Return (x, y) of the center of cell containing provided text 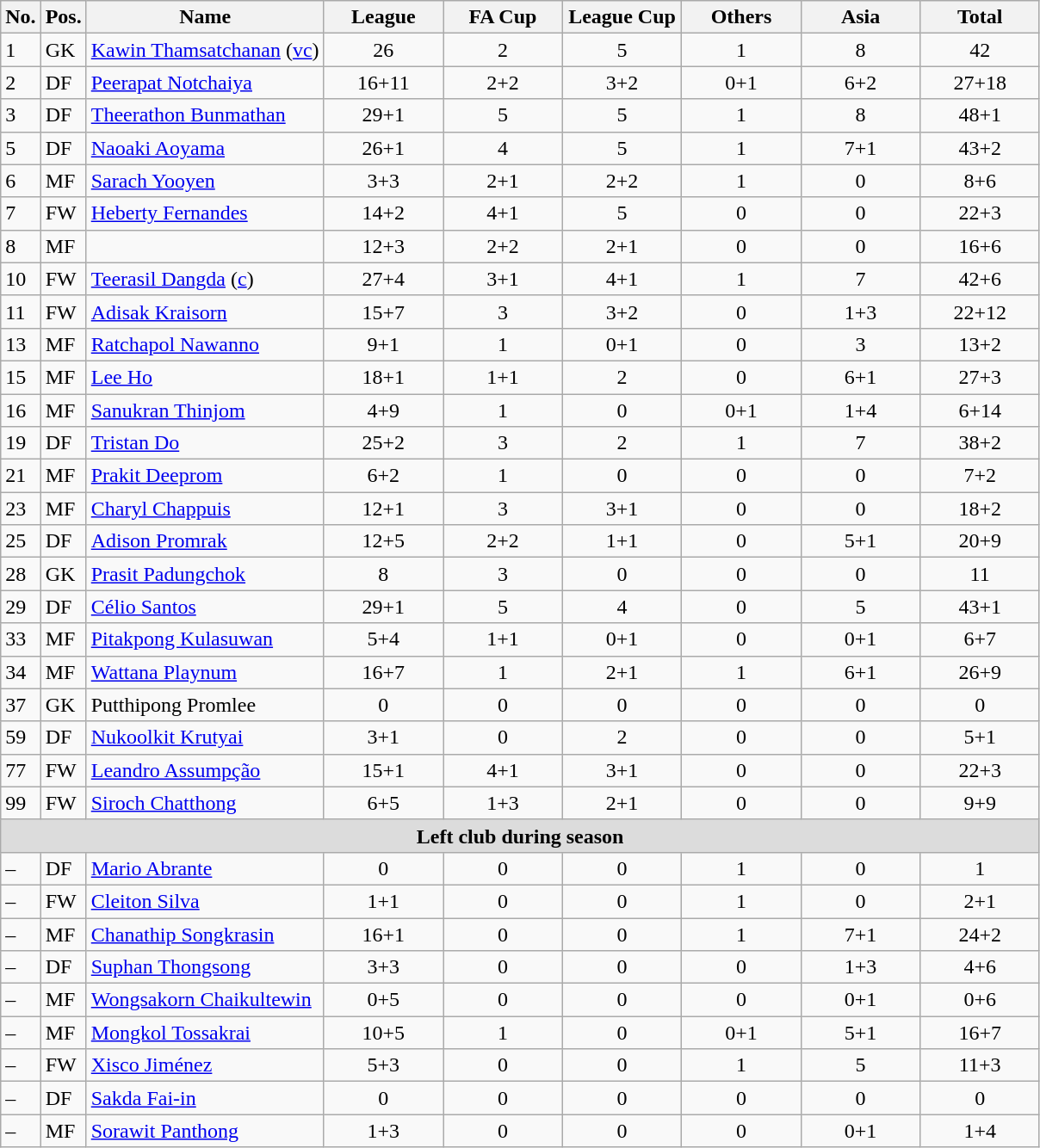
16+11 (384, 83)
Lee Ho (205, 377)
Heberty Fernandes (205, 213)
23 (21, 509)
Xisco Jiménez (205, 1065)
Célio Santos (205, 607)
10+5 (384, 1033)
Sakda Fai-in (205, 1098)
Wattana Playnum (205, 672)
League Cup (622, 17)
29 (21, 607)
Pitakpong Kulasuwan (205, 639)
11+3 (980, 1065)
Sorawit Panthong (205, 1131)
48+1 (980, 115)
99 (21, 803)
43+2 (980, 148)
4+9 (384, 410)
8+6 (980, 181)
Mario Abrante (205, 868)
14+2 (384, 213)
43+1 (980, 607)
27+18 (980, 83)
37 (21, 705)
5+3 (384, 1065)
League (384, 17)
6+5 (384, 803)
77 (21, 770)
38+2 (980, 443)
13+2 (980, 344)
Putthipong Promlee (205, 705)
Adison Promrak (205, 541)
18+1 (384, 377)
10 (21, 279)
Wongsakorn Chaikultewin (205, 1000)
Cleiton Silva (205, 901)
Asia (861, 17)
25 (21, 541)
Tristan Do (205, 443)
27+3 (980, 377)
34 (21, 672)
Total (980, 17)
19 (21, 443)
Suphan Thongsong (205, 967)
Chanathip Songkrasin (205, 934)
Mongkol Tossakrai (205, 1033)
16+1 (384, 934)
26+1 (384, 148)
No. (21, 17)
0+5 (384, 1000)
12+1 (384, 509)
15 (21, 377)
16+6 (980, 246)
0+6 (980, 1000)
12+5 (384, 541)
Left club during season (520, 836)
Naoaki Aoyama (205, 148)
Theerathon Bunmathan (205, 115)
Leandro Assumpção (205, 770)
Sarach Yooyen (205, 181)
26 (384, 50)
6 (21, 181)
Siroch Chatthong (205, 803)
21 (21, 476)
5+4 (384, 639)
15+7 (384, 312)
FA Cup (503, 17)
Sanukran Thinjom (205, 410)
42+6 (980, 279)
59 (21, 738)
Name (205, 17)
12+3 (384, 246)
9+1 (384, 344)
15+1 (384, 770)
13 (21, 344)
9+9 (980, 803)
28 (21, 574)
Others (742, 17)
33 (21, 639)
Adisak Kraisorn (205, 312)
Charyl Chappuis (205, 509)
Kawin Thamsatchanan (vc) (205, 50)
18+2 (980, 509)
Prakit Deeprom (205, 476)
4+6 (980, 967)
Pos. (64, 17)
Peerapat Notchaiya (205, 83)
25+2 (384, 443)
24+2 (980, 934)
Ratchapol Nawanno (205, 344)
20+9 (980, 541)
6+14 (980, 410)
Nukoolkit Krutyai (205, 738)
16 (21, 410)
Teerasil Dangda (c) (205, 279)
Prasit Padungchok (205, 574)
22+12 (980, 312)
6+7 (980, 639)
7+2 (980, 476)
26+9 (980, 672)
42 (980, 50)
27+4 (384, 279)
